From the cell containing the given text, extract its center point as [x, y] coordinate. 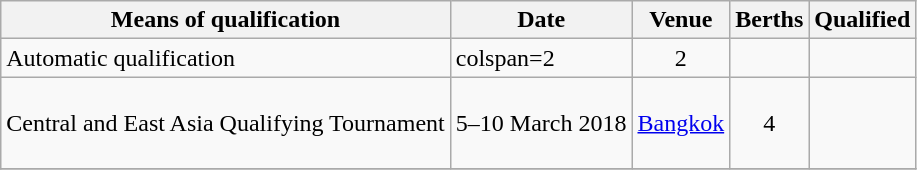
Qualified [862, 20]
Central and East Asia Qualifying Tournament [226, 123]
colspan=2 [541, 58]
4 [770, 123]
5–10 March 2018 [541, 123]
Berths [770, 20]
Automatic qualification [226, 58]
Venue [681, 20]
2 [681, 58]
Means of qualification [226, 20]
Bangkok [681, 123]
Date [541, 20]
